For the text-containing cell, return its midpoint in [x, y] coordinate format. 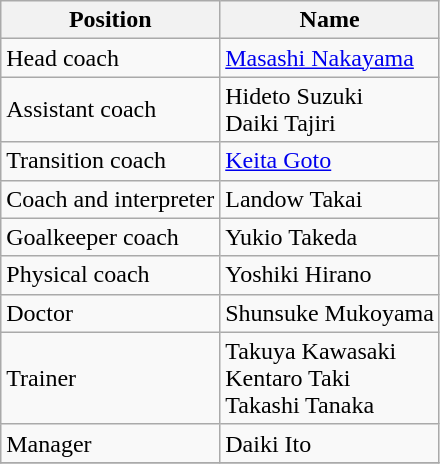
Hideto Suzuki Daiki Tajiri [330, 110]
Coach and interpreter [110, 199]
Masashi Nakayama [330, 58]
Trainer [110, 378]
Assistant coach [110, 110]
Daiki Ito [330, 443]
Head coach [110, 58]
Doctor [110, 313]
Goalkeeper coach [110, 237]
Name [330, 20]
Transition coach [110, 161]
Keita Goto [330, 161]
Physical coach [110, 275]
Position [110, 20]
Manager [110, 443]
Yoshiki Hirano [330, 275]
Yukio Takeda [330, 237]
Takuya Kawasaki Kentaro Taki Takashi Tanaka [330, 378]
Landow Takai [330, 199]
Shunsuke Mukoyama [330, 313]
